For the text-containing cell, return its midpoint in (X, Y) coordinate format. 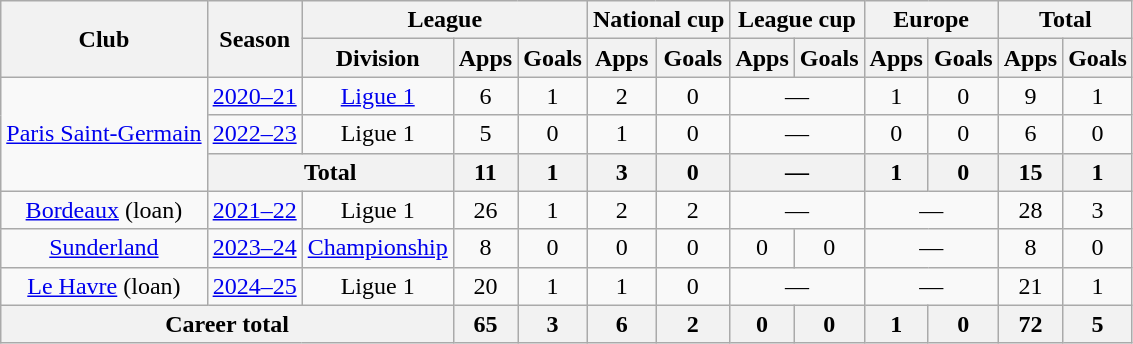
9 (1030, 96)
28 (1030, 210)
Le Havre (loan) (104, 286)
26 (485, 210)
65 (485, 324)
20 (485, 286)
Championship (378, 248)
Paris Saint-Germain (104, 134)
2022–23 (254, 134)
Sunderland (104, 248)
2020–21 (254, 96)
2024–25 (254, 286)
National cup (658, 20)
2023–24 (254, 248)
League (444, 20)
72 (1030, 324)
Europe (931, 20)
2021–22 (254, 210)
11 (485, 172)
Club (104, 39)
21 (1030, 286)
Bordeaux (loan) (104, 210)
Division (378, 58)
15 (1030, 172)
Career total (228, 324)
Season (254, 39)
League cup (797, 20)
